Identify which cell holds the provided text, then report its [x, y] central coordinate. 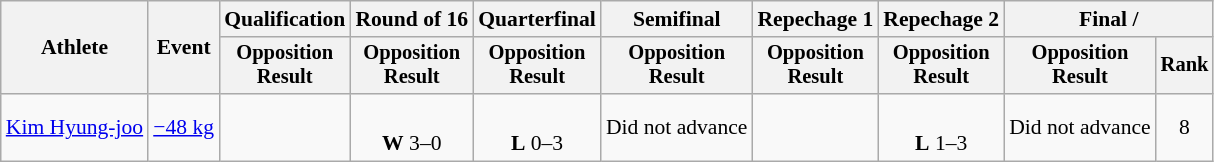
Round of 16 [412, 19]
Semifinal [677, 19]
Final / [1108, 19]
Rank [1185, 66]
−48 kg [184, 128]
L 1–3 [941, 128]
Qualification [284, 19]
W 3–0 [412, 128]
Kim Hyung-joo [74, 128]
Quarterfinal [537, 19]
Repechage 1 [815, 19]
Event [184, 48]
8 [1185, 128]
Repechage 2 [941, 19]
L 0–3 [537, 128]
Athlete [74, 48]
